Return (x, y) of the center of cell containing provided text 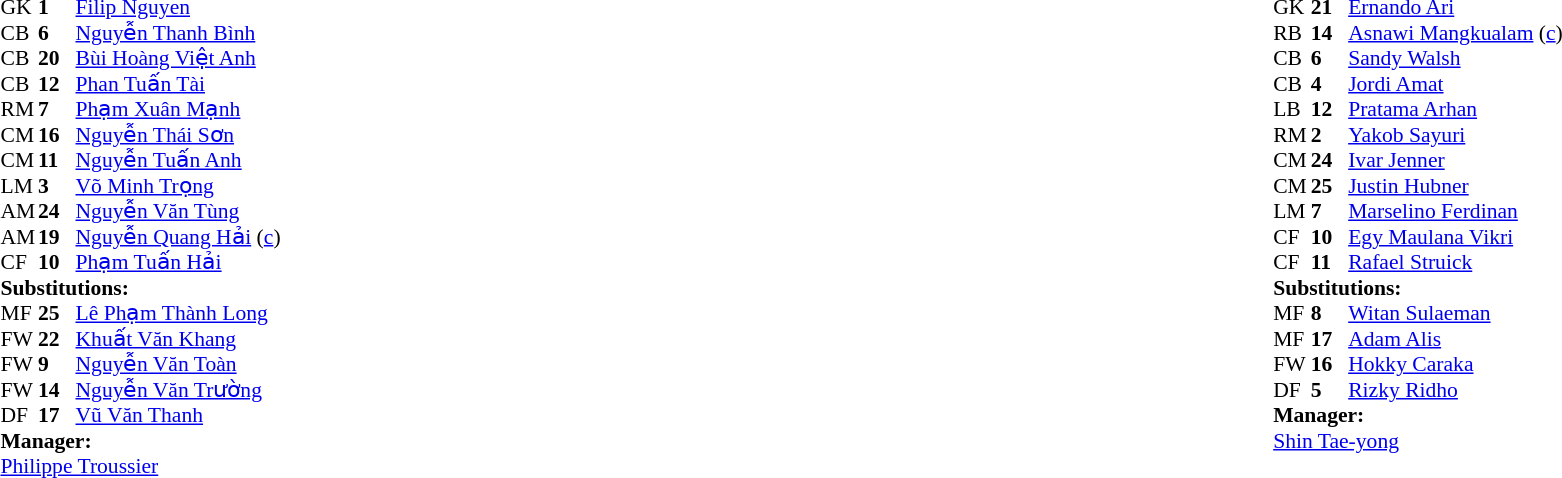
5 (1330, 390)
Phạm Tuấn Hải (178, 263)
20 (57, 59)
22 (57, 339)
Khuất Văn Khang (178, 339)
LB (1292, 109)
Phạm Xuân Mạnh (178, 109)
Manager: (140, 441)
Nguyễn Tuấn Anh (178, 161)
Nguyễn Thái Sơn (178, 135)
Nguyễn Văn Toàn (178, 365)
Bùi Hoàng Việt Anh (178, 59)
Võ Minh Trọng (178, 186)
Nguyễn Văn Trường (178, 390)
3 (57, 186)
Substitutions: (140, 288)
8 (1330, 313)
Nguyễn Văn Tùng (178, 211)
Nguyễn Thanh Bình (178, 33)
Lê Phạm Thành Long (178, 313)
2 (1330, 135)
9 (57, 365)
4 (1330, 84)
Phan Tuấn Tài (178, 84)
Nguyễn Quang Hải (c) (178, 237)
Vũ Văn Thanh (178, 415)
RB (1292, 33)
19 (57, 237)
